Identify which cell holds the provided text, then report its [x, y] central coordinate. 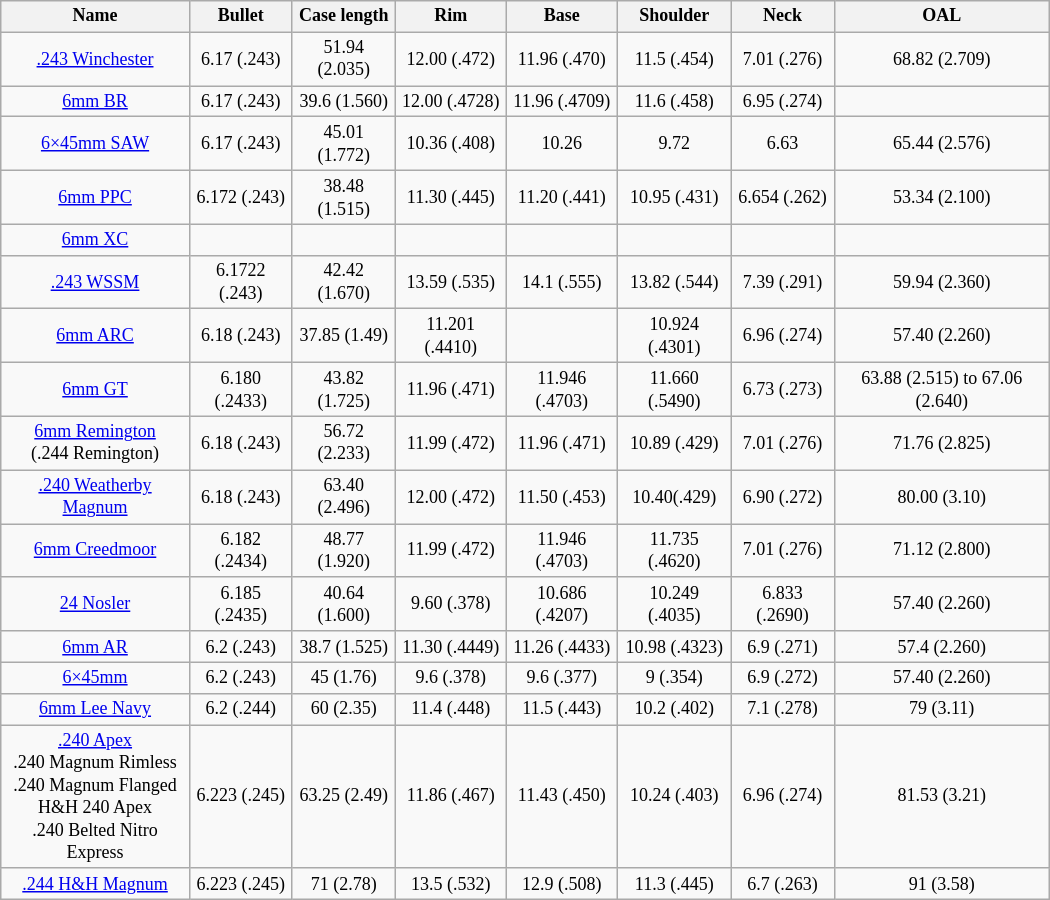
11.86 (.467) [450, 796]
63.25 (2.49) [344, 796]
45.01 (1.772) [344, 144]
6.180 (.2433) [240, 390]
9.72 [674, 144]
13.5 (.532) [450, 884]
37.85 (1.49) [344, 336]
6.2 (.244) [240, 708]
Bullet [240, 16]
10.249 (.4035) [674, 604]
9.6 (.378) [450, 678]
59.94 (2.360) [942, 282]
6.654 (.262) [782, 197]
56.72 (2.233) [344, 443]
60 (2.35) [344, 708]
10.36 (.408) [450, 144]
57.4 (2.260) [942, 646]
Shoulder [674, 16]
79 (3.11) [942, 708]
14.1 (.555) [562, 282]
9.6 (.377) [562, 678]
6.73 (.273) [782, 390]
6mm PPC [96, 197]
6.182 (.2434) [240, 551]
24 Nosler [96, 604]
7.1 (.278) [782, 708]
10.89 (.429) [674, 443]
10.924 (.4301) [674, 336]
6mm XC [96, 240]
11.43 (.450) [562, 796]
7.39 (.291) [782, 282]
71 (2.78) [344, 884]
Base [562, 16]
10.26 [562, 144]
6.90 (.272) [782, 497]
91 (3.58) [942, 884]
6.185 (.2435) [240, 604]
10.40(.429) [674, 497]
11.201 (.4410) [450, 336]
6.9 (.271) [782, 646]
80.00 (3.10) [942, 497]
.243 WSSM [96, 282]
38.7 (1.525) [344, 646]
11.96 (.4709) [562, 102]
Case length [344, 16]
11.5 (.443) [562, 708]
11.30 (.445) [450, 197]
Neck [782, 16]
42.42 (1.670) [344, 282]
6mm Remington (.244 Remington) [96, 443]
51.94 (2.035) [344, 59]
10.2 (.402) [674, 708]
11.96 (.470) [562, 59]
Name [96, 16]
48.77 (1.920) [344, 551]
11.26 (.4433) [562, 646]
Rim [450, 16]
6×45mm [96, 678]
12.9 (.508) [562, 884]
10.98 (.4323) [674, 646]
40.64 (1.600) [344, 604]
10.24 (.403) [674, 796]
6.172 (.243) [240, 197]
.243 Winchester [96, 59]
11.660 (.5490) [674, 390]
11.50 (.453) [562, 497]
65.44 (2.576) [942, 144]
6.9 (.272) [782, 678]
6.833 (.2690) [782, 604]
11.4 (.448) [450, 708]
11.6 (.458) [674, 102]
71.12 (2.800) [942, 551]
11.735 (.4620) [674, 551]
6mm AR [96, 646]
6mm BR [96, 102]
12.00 (.4728) [450, 102]
13.82 (.544) [674, 282]
11.30 (.4449) [450, 646]
53.34 (2.100) [942, 197]
10.95 (.431) [674, 197]
9 (.354) [674, 678]
6×45mm SAW [96, 144]
13.59 (.535) [450, 282]
6.7 (.263) [782, 884]
45 (1.76) [344, 678]
68.82 (2.709) [942, 59]
11.3 (.445) [674, 884]
11.5 (.454) [674, 59]
9.60 (.378) [450, 604]
71.76 (2.825) [942, 443]
.240 Apex .240 Magnum Rimless .240 Magnum Flanged H&H 240 Apex.240 Belted Nitro Express [96, 796]
63.40 (2.496) [344, 497]
.240 Weatherby Magnum [96, 497]
10.686 (.4207) [562, 604]
39.6 (1.560) [344, 102]
6mm Creedmoor [96, 551]
.244 H&H Magnum [96, 884]
63.88 (2.515) to 67.06 (2.640) [942, 390]
6mm ARC [96, 336]
81.53 (3.21) [942, 796]
43.82 (1.725) [344, 390]
38.48 (1.515) [344, 197]
6.1722 (.243) [240, 282]
6.63 [782, 144]
6mm GT [96, 390]
6mm Lee Navy [96, 708]
11.20 (.441) [562, 197]
6.95 (.274) [782, 102]
OAL [942, 16]
